Locate the cell with the specified text and output its (x, y) center coordinate. 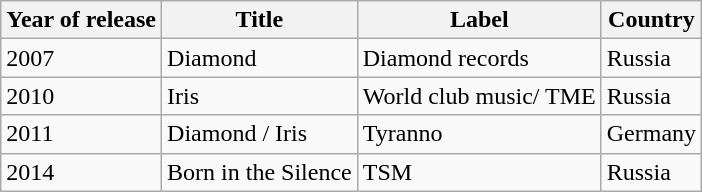
Diamond / Iris (260, 134)
2014 (82, 172)
World club music/ TME (479, 96)
2007 (82, 58)
Iris (260, 96)
Country (651, 20)
TSM (479, 172)
Germany (651, 134)
Diamond (260, 58)
Label (479, 20)
2010 (82, 96)
Tyranno (479, 134)
Diamond records (479, 58)
Title (260, 20)
2011 (82, 134)
Born in the Silence (260, 172)
Year of release (82, 20)
